Return [X, Y] of the center of cell containing provided text 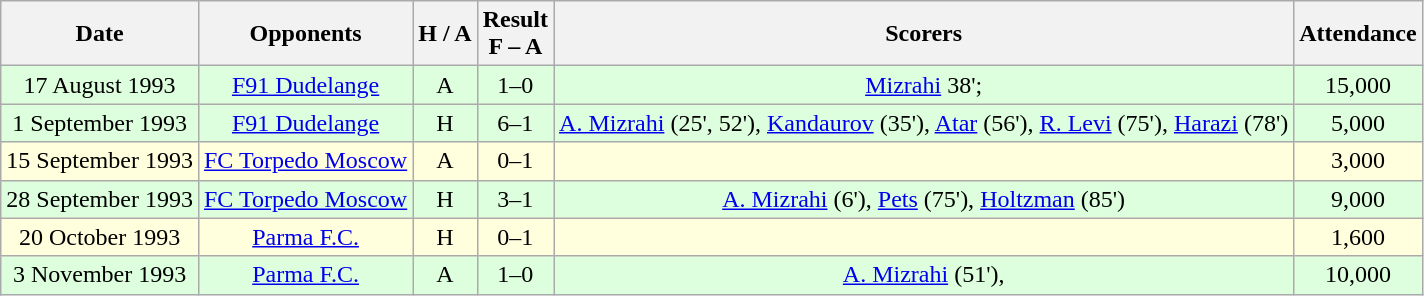
ResultF – A [515, 34]
5,000 [1358, 123]
3–1 [515, 199]
Mizrahi 38'; [924, 85]
1 September 1993 [100, 123]
17 August 1993 [100, 85]
A. Mizrahi (6'), Pets (75'), Holtzman (85') [924, 199]
Scorers [924, 34]
3 November 1993 [100, 275]
6–1 [515, 123]
1,600 [1358, 237]
10,000 [1358, 275]
28 September 1993 [100, 199]
A. Mizrahi (51'), [924, 275]
3,000 [1358, 161]
A. Mizrahi (25', 52'), Kandaurov (35'), Atar (56'), R. Levi (75'), Harazi (78') [924, 123]
Attendance [1358, 34]
15,000 [1358, 85]
15 September 1993 [100, 161]
9,000 [1358, 199]
20 October 1993 [100, 237]
H / A [445, 34]
Date [100, 34]
Opponents [305, 34]
